Locate the cell with the specified text and output its [X, Y] center coordinate. 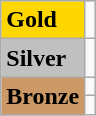
Silver [43, 58]
Bronze [43, 96]
Gold [43, 20]
